Determine the [x, y] coordinate at the center of the cell enclosing the given text.  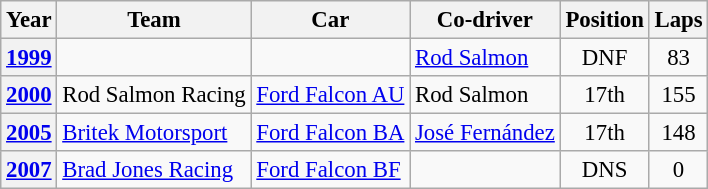
148 [678, 133]
DNF [604, 58]
Brad Jones Racing [154, 170]
DNS [604, 170]
Position [604, 20]
Team [154, 20]
Year [29, 20]
José Fernández [485, 133]
2000 [29, 95]
2007 [29, 170]
1999 [29, 58]
Rod Salmon Racing [154, 95]
Ford Falcon BF [330, 170]
Car [330, 20]
Britek Motorsport [154, 133]
155 [678, 95]
0 [678, 170]
2005 [29, 133]
Co-driver [485, 20]
Laps [678, 20]
Ford Falcon AU [330, 95]
83 [678, 58]
Ford Falcon BA [330, 133]
